Find where the given text appears and provide that cell's center as [X, Y] coordinate. 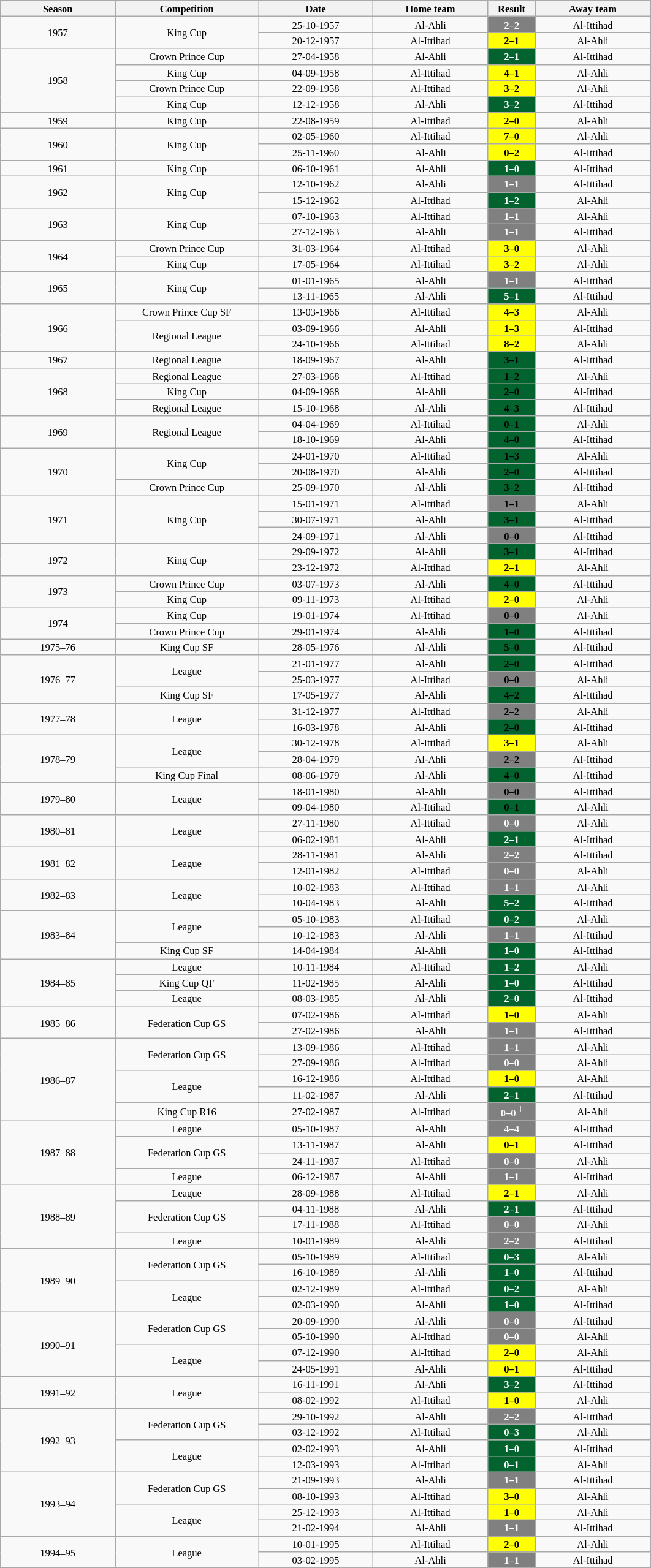
05-10-1987 [316, 1129]
1971 [58, 520]
24-10-1966 [316, 344]
17-05-1977 [316, 695]
10-12-1983 [316, 934]
1973 [58, 591]
03-09-1966 [316, 328]
16-12-1986 [316, 1078]
4–1 [512, 72]
25-09-1970 [316, 488]
10-01-1989 [316, 1241]
1981–82 [58, 863]
7–0 [512, 136]
16-10-1989 [316, 1273]
15-10-1968 [316, 407]
05-10-1983 [316, 918]
29-10-1992 [316, 1416]
1962 [58, 192]
Crown Prince Cup SF [187, 312]
28-04-1979 [316, 759]
1958 [58, 80]
05-10-1990 [316, 1336]
1967 [58, 360]
02-12-1989 [316, 1289]
1975–76 [58, 647]
1991–92 [58, 1392]
24-05-1991 [316, 1368]
02-02-1993 [316, 1448]
18-10-1969 [316, 439]
30-07-1971 [316, 520]
04-11-1988 [316, 1208]
20-08-1970 [316, 472]
1960 [58, 144]
1961 [58, 168]
17-05-1964 [316, 264]
21-09-1993 [316, 1480]
1992–93 [58, 1440]
1974 [58, 623]
0–0 1 [512, 1112]
10-04-1983 [316, 903]
Competition [187, 9]
22-08-1959 [316, 120]
08-03-1985 [316, 999]
31-12-1977 [316, 711]
1994–95 [58, 1552]
19-01-1974 [316, 615]
Date [316, 9]
18-09-1967 [316, 360]
01-01-1965 [316, 280]
06-02-1981 [316, 839]
10-01-1995 [316, 1544]
10-11-1984 [316, 966]
06-10-1961 [316, 168]
05-10-1989 [316, 1257]
1980–81 [58, 831]
Result [512, 9]
08-06-1979 [316, 775]
11-02-1985 [316, 983]
1959 [58, 120]
1965 [58, 288]
27-02-1986 [316, 1031]
25-11-1960 [316, 152]
31-03-1964 [316, 248]
21-02-1994 [316, 1528]
14-04-1984 [316, 950]
1966 [58, 328]
09-04-1980 [316, 807]
15-12-1962 [316, 200]
13-11-1965 [316, 296]
Away team [592, 9]
30-12-1978 [316, 743]
1978–79 [58, 759]
16-03-1978 [316, 727]
08-10-1993 [316, 1496]
28-09-1988 [316, 1192]
09-11-1973 [316, 599]
27-02-1987 [316, 1112]
5–1 [512, 296]
King Cup Final [187, 775]
28-11-1981 [316, 855]
1972 [58, 559]
25-10-1957 [316, 25]
1976–77 [58, 679]
1986–87 [58, 1080]
02-03-1990 [316, 1305]
1990–91 [58, 1344]
1989–90 [58, 1281]
King Cup R16 [187, 1112]
24-09-1971 [316, 536]
12-12-1958 [316, 104]
21-01-1977 [316, 663]
1983–84 [58, 934]
1979–80 [58, 799]
07-10-1963 [316, 216]
08-02-1992 [316, 1400]
03-07-1973 [316, 583]
25-12-1993 [316, 1512]
1969 [58, 431]
1977–78 [58, 719]
12-10-1962 [316, 184]
1993–94 [58, 1504]
27-04-1958 [316, 56]
13-09-1986 [316, 1047]
1963 [58, 224]
1987–88 [58, 1153]
07-02-1986 [316, 1015]
1985–86 [58, 1023]
10-02-1983 [316, 887]
Season [58, 9]
03-02-1995 [316, 1560]
1957 [58, 32]
07-12-1990 [316, 1352]
20-12-1957 [316, 40]
24-01-1970 [316, 455]
4–2 [512, 695]
23-12-1972 [316, 567]
1984–85 [58, 982]
20-09-1990 [316, 1320]
1982–83 [58, 895]
11-02-1987 [316, 1094]
22-09-1958 [316, 88]
02-05-1960 [316, 136]
03-12-1992 [316, 1432]
5–0 [512, 647]
04-09-1958 [316, 72]
Home team [430, 9]
17-11-1988 [316, 1224]
4–4 [512, 1129]
16-11-1991 [316, 1384]
5–2 [512, 903]
28-05-1976 [316, 647]
18-01-1980 [316, 791]
06-12-1987 [316, 1176]
29-01-1974 [316, 631]
1970 [58, 471]
27-11-1980 [316, 823]
1988–89 [58, 1216]
King Cup QF [187, 983]
24-11-1987 [316, 1161]
25-03-1977 [316, 679]
12-01-1982 [316, 871]
1964 [58, 256]
12-03-1993 [316, 1464]
8–2 [512, 344]
27-03-1968 [316, 376]
29-09-1972 [316, 551]
15-01-1971 [316, 504]
1968 [58, 392]
13-03-1966 [316, 312]
27-09-1986 [316, 1062]
27-12-1963 [316, 232]
04-04-1969 [316, 423]
13-11-1987 [316, 1145]
04-09-1968 [316, 392]
